Return [X, Y] of the center of cell containing provided text 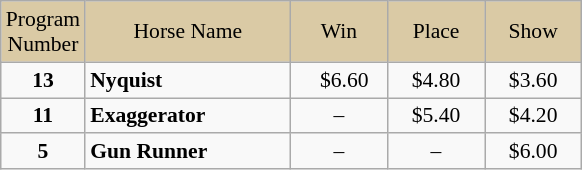
5 [43, 152]
$4.20 [534, 116]
$3.60 [534, 80]
Show [534, 32]
$4.80 [436, 80]
$6.60 [338, 80]
Win [338, 32]
Program Number [43, 32]
Exaggerator [188, 116]
Nyquist [188, 80]
Horse Name [188, 32]
11 [43, 116]
Gun Runner [188, 152]
Place [436, 32]
13 [43, 80]
$6.00 [534, 152]
$5.40 [436, 116]
